Extract the (X, Y) coordinate from the center of the cell holding the provided text.  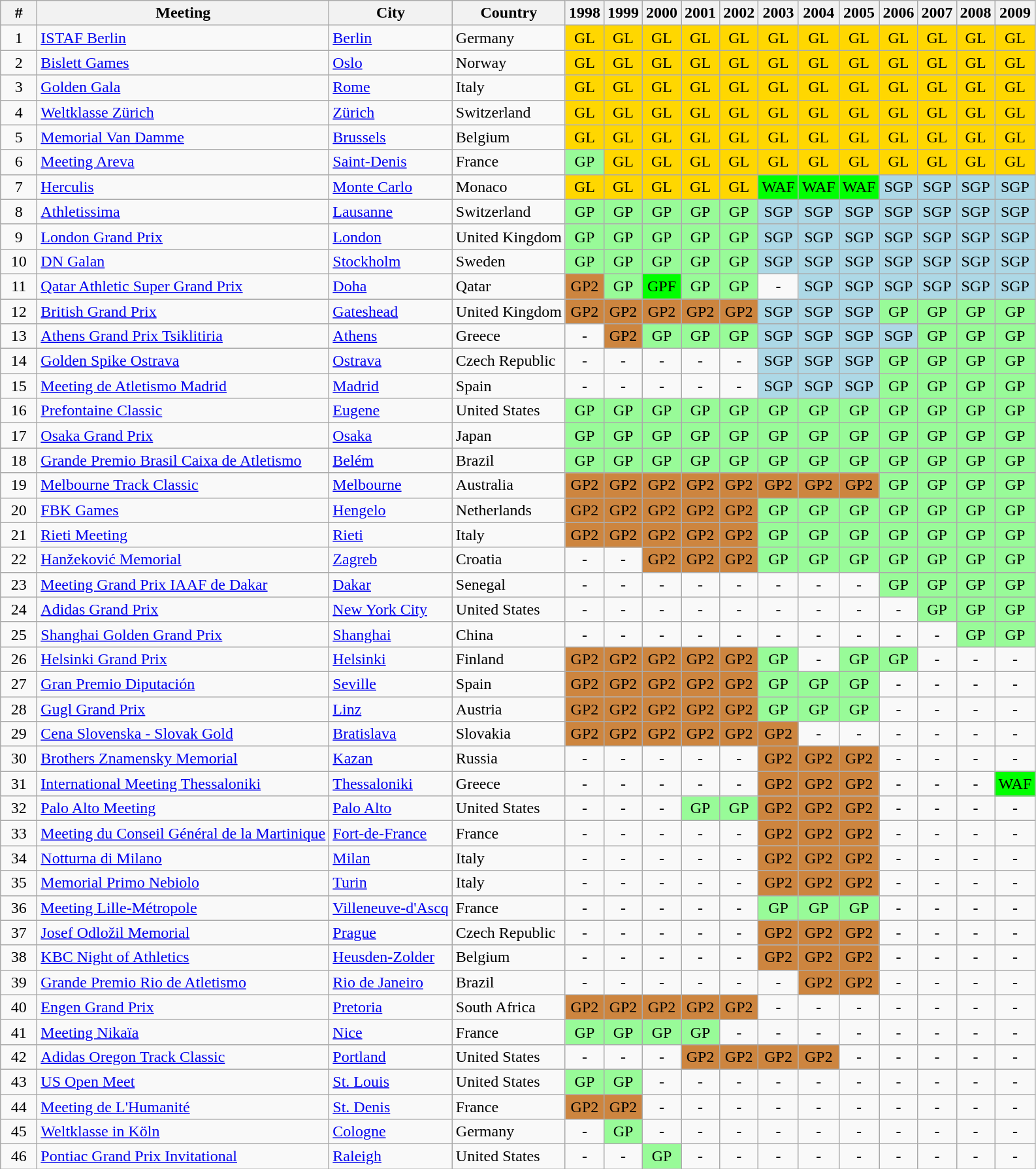
2002 (739, 13)
Brussels (391, 137)
Helsinki (391, 659)
44 (19, 1107)
10 (19, 261)
Herculis (183, 187)
Memorial Primo Nebiolo (183, 883)
25 (19, 634)
Athens (391, 336)
Osaka Grand Prix (183, 436)
28 (19, 709)
Seville (391, 684)
Meeting Areva (183, 162)
Saint-Denis (391, 162)
Engen Grand Prix (183, 1007)
Fort-de-France (391, 833)
12 (19, 312)
London Grand Prix (183, 236)
43 (19, 1081)
17 (19, 436)
Meeting (183, 13)
Nice (391, 1032)
Doha (391, 286)
Rieti (391, 535)
Berlin (391, 38)
Meeting du Conseil Général de la Martinique (183, 833)
Adidas Oregon Track Classic (183, 1057)
Bislett Games (183, 63)
36 (19, 908)
New York City (391, 609)
Turin (391, 883)
Netherlands (508, 510)
6 (19, 162)
Lausanne (391, 212)
1998 (584, 13)
Austria (508, 709)
Memorial Van Damme (183, 137)
Meeting de Atletismo Madrid (183, 386)
Norway (508, 63)
Australia (508, 485)
Rome (391, 88)
42 (19, 1057)
Hengelo (391, 510)
41 (19, 1032)
Raleigh (391, 1157)
South Africa (508, 1007)
1 (19, 38)
Gran Premio Diputación (183, 684)
Shanghai (391, 634)
Slovakia (508, 734)
Gateshead (391, 312)
Athens Grand Prix Tsiklitiria (183, 336)
Adidas Grand Prix (183, 609)
London (391, 236)
Sweden (508, 261)
Madrid (391, 386)
St. Louis (391, 1081)
KBC Night of Athletics (183, 957)
Ostrava (391, 361)
2003 (779, 13)
Melbourne Track Classic (183, 485)
Qatar (508, 286)
23 (19, 584)
30 (19, 759)
Heusden-Zolder (391, 957)
Grande Premio Brasil Caixa de Atletismo (183, 460)
Meeting de L'Humanité (183, 1107)
Oslo (391, 63)
7 (19, 187)
16 (19, 411)
24 (19, 609)
Golden Spike Ostrava (183, 361)
Monaco (508, 187)
29 (19, 734)
Palo Alto Meeting (183, 809)
Notturna di Milano (183, 858)
2005 (859, 13)
4 (19, 112)
Osaka (391, 436)
Kazan (391, 759)
Milan (391, 858)
Gugl Grand Prix (183, 709)
Zagreb (391, 560)
21 (19, 535)
27 (19, 684)
Zürich (391, 112)
Thessaloniki (391, 784)
Senegal (508, 584)
11 (19, 286)
39 (19, 982)
Rio de Janeiro (391, 982)
2 (19, 63)
20 (19, 510)
45 (19, 1132)
Country (508, 13)
32 (19, 809)
19 (19, 485)
Prague (391, 933)
15 (19, 386)
Helsinki Grand Prix (183, 659)
Palo Alto (391, 809)
Rieti Meeting (183, 535)
Stockholm (391, 261)
ISTAF Berlin (183, 38)
Japan (508, 436)
Pretoria (391, 1007)
FBK Games (183, 510)
Qatar Athletic Super Grand Prix (183, 286)
Meeting Lille-Métropole (183, 908)
Shanghai Golden Grand Prix (183, 634)
Cologne (391, 1132)
Melbourne (391, 485)
# (19, 13)
Russia (508, 759)
33 (19, 833)
Croatia (508, 560)
37 (19, 933)
34 (19, 858)
Weltklasse Zürich (183, 112)
Grande Premio Rio de Atletismo (183, 982)
St. Denis (391, 1107)
Hanžeković Memorial (183, 560)
Villeneuve-d'Ascq (391, 908)
2007 (937, 13)
Cena Slovenska - Slovak Gold (183, 734)
31 (19, 784)
GPF (662, 286)
18 (19, 460)
Portland (391, 1057)
Athletissima (183, 212)
Belém (391, 460)
1999 (623, 13)
8 (19, 212)
Bratislava (391, 734)
2004 (818, 13)
Golden Gala (183, 88)
Prefontaine Classic (183, 411)
2006 (899, 13)
38 (19, 957)
Linz (391, 709)
2009 (1015, 13)
5 (19, 137)
2008 (976, 13)
British Grand Prix (183, 312)
DN Galan (183, 261)
Monte Carlo (391, 187)
Meeting Grand Prix IAAF de Dakar (183, 584)
22 (19, 560)
9 (19, 236)
3 (19, 88)
Eugene (391, 411)
46 (19, 1157)
2000 (662, 13)
Josef Odložil Memorial (183, 933)
International Meeting Thessaloniki (183, 784)
Finland (508, 659)
13 (19, 336)
26 (19, 659)
Meeting Nikaïa (183, 1032)
US Open Meet (183, 1081)
City (391, 13)
35 (19, 883)
Dakar (391, 584)
14 (19, 361)
Pontiac Grand Prix Invitational (183, 1157)
China (508, 634)
Brothers Znamensky Memorial (183, 759)
40 (19, 1007)
2001 (700, 13)
Weltklasse in Köln (183, 1132)
